Output the (X, Y) coordinate of the center of the cell containing the given text.  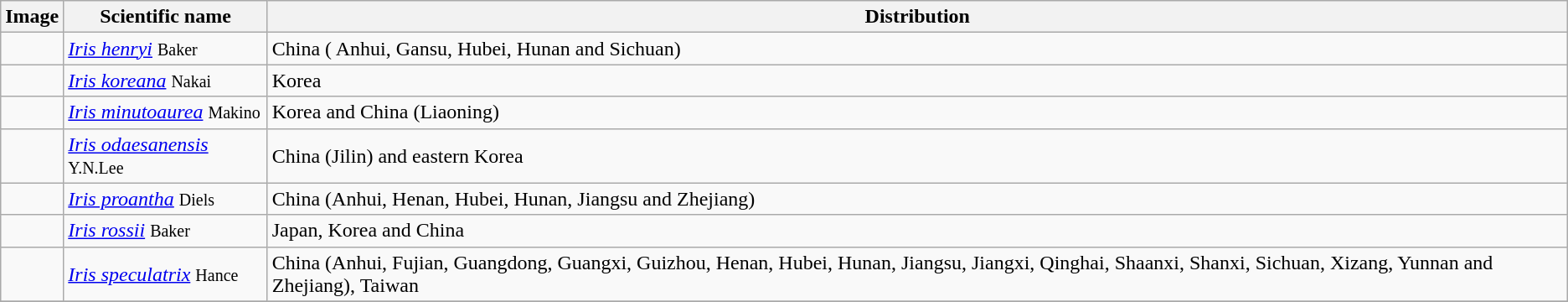
Iris proantha Diels (166, 199)
Distribution (917, 17)
Iris minutoaurea Makino (166, 112)
Iris koreana Nakai (166, 81)
China (Jilin) and eastern Korea (917, 156)
Iris henryi Baker (166, 49)
Korea and China (Liaoning) (917, 112)
Iris speculatrix Hance (166, 273)
Japan, Korea and China (917, 231)
Iris rossii Baker (166, 231)
China (Anhui, Henan, Hubei, Hunan, Jiangsu and Zhejiang) (917, 199)
Scientific name (166, 17)
Image (32, 17)
Iris odaesanensis Y.N.Lee (166, 156)
Korea (917, 81)
China ( Anhui, Gansu, Hubei, Hunan and Sichuan) (917, 49)
